Determine the [X, Y] coordinate at the center of the cell enclosing the given text.  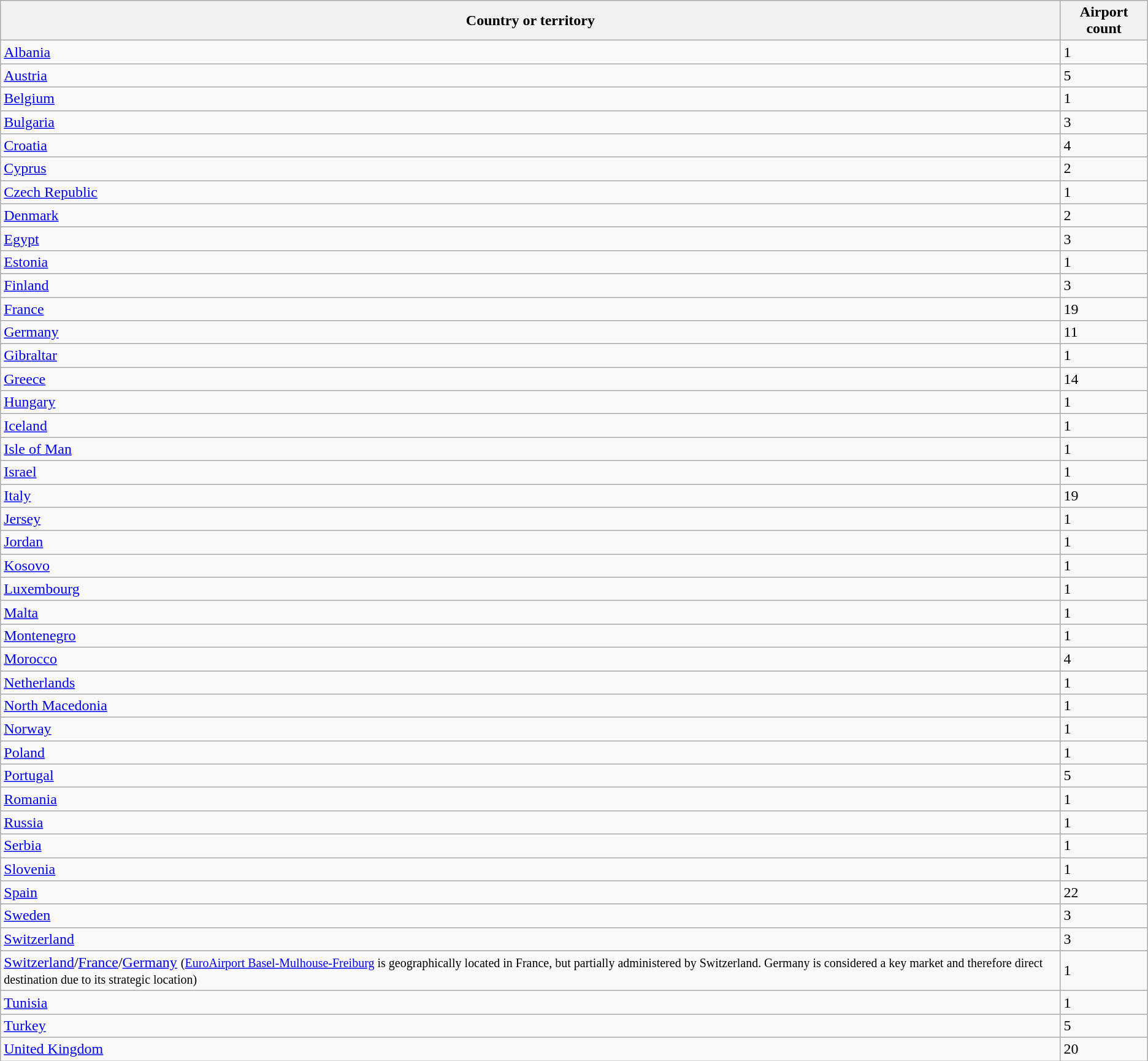
Netherlands [530, 683]
Sweden [530, 916]
Austria [530, 75]
22 [1104, 892]
Isle of Man [530, 449]
20 [1104, 1049]
Hungary [530, 402]
14 [1104, 379]
Morocco [530, 659]
Jordan [530, 542]
Serbia [530, 846]
Kosovo [530, 565]
Denmark [530, 215]
Airport count [1104, 21]
Belgium [530, 99]
Tunisia [530, 1002]
Malta [530, 612]
Finland [530, 285]
Russia [530, 822]
Bulgaria [530, 122]
Germany [530, 332]
Czech Republic [530, 192]
Estonia [530, 262]
Portugal [530, 776]
Italy [530, 496]
Cyprus [530, 169]
Turkey [530, 1025]
Montenegro [530, 635]
Iceland [530, 426]
North Macedonia [530, 706]
Norway [530, 729]
Luxembourg [530, 589]
Slovenia [530, 869]
Spain [530, 892]
Albania [530, 52]
Country or territory [530, 21]
United Kingdom [530, 1049]
Egypt [530, 239]
Gibraltar [530, 356]
Romania [530, 799]
Poland [530, 753]
France [530, 308]
Greece [530, 379]
Switzerland [530, 939]
11 [1104, 332]
Jersey [530, 519]
Croatia [530, 145]
Israel [530, 472]
